Provide the [X, Y] coordinate of the cell's center where the given text is located.  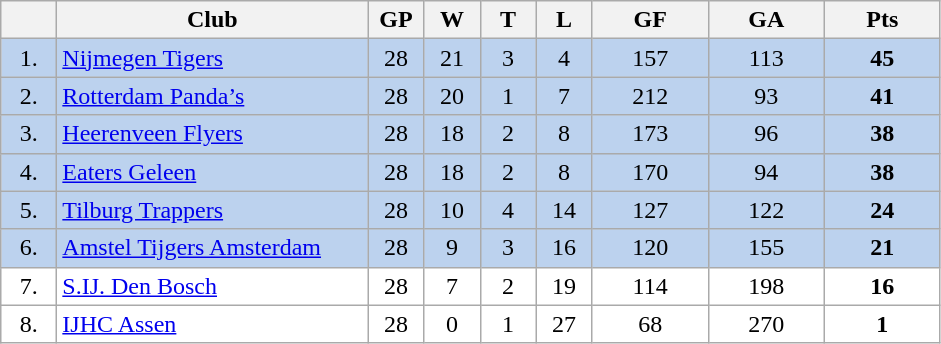
Club [212, 20]
Tilburg Trappers [212, 210]
20 [452, 96]
9 [452, 248]
173 [650, 134]
2. [29, 96]
114 [650, 286]
L [564, 20]
GA [766, 20]
198 [766, 286]
41 [882, 96]
S.IJ. Den Bosch [212, 286]
24 [882, 210]
Amstel Tijgers Amsterdam [212, 248]
GP [396, 20]
8. [29, 324]
W [452, 20]
Pts [882, 20]
14 [564, 210]
5. [29, 210]
Nijmegen Tigers [212, 58]
45 [882, 58]
113 [766, 58]
68 [650, 324]
Rotterdam Panda’s [212, 96]
96 [766, 134]
IJHC Assen [212, 324]
93 [766, 96]
19 [564, 286]
270 [766, 324]
3. [29, 134]
0 [452, 324]
1. [29, 58]
170 [650, 172]
212 [650, 96]
127 [650, 210]
157 [650, 58]
Eaters Geleen [212, 172]
155 [766, 248]
7. [29, 286]
122 [766, 210]
27 [564, 324]
120 [650, 248]
T [508, 20]
6. [29, 248]
94 [766, 172]
Heerenveen Flyers [212, 134]
GF [650, 20]
4. [29, 172]
10 [452, 210]
